Detect which cell encompasses the target text, then output its [X, Y] center coordinate. 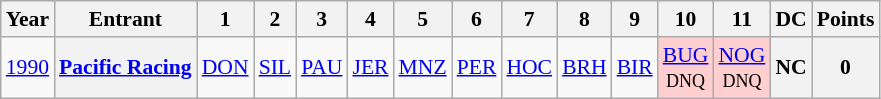
6 [477, 19]
Pacific Racing [126, 68]
10 [686, 19]
0 [846, 68]
4 [370, 19]
PER [477, 68]
8 [584, 19]
3 [322, 19]
1 [226, 19]
2 [276, 19]
BIR [635, 68]
BRH [584, 68]
9 [635, 19]
5 [423, 19]
BUGDNQ [686, 68]
7 [529, 19]
Entrant [126, 19]
JER [370, 68]
DON [226, 68]
NOGDNQ [742, 68]
HOC [529, 68]
DC [790, 19]
Year [28, 19]
MNZ [423, 68]
11 [742, 19]
SIL [276, 68]
PAU [322, 68]
Points [846, 19]
1990 [28, 68]
NC [790, 68]
